Return the (x, y) coordinate for the center point of the cell that contains the specified text.  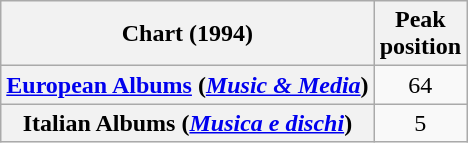
Chart (1994) (188, 34)
Peakposition (420, 34)
64 (420, 85)
5 (420, 123)
European Albums (Music & Media) (188, 85)
Italian Albums (Musica e dischi) (188, 123)
